Identify which cell holds the provided text, then report its [x, y] central coordinate. 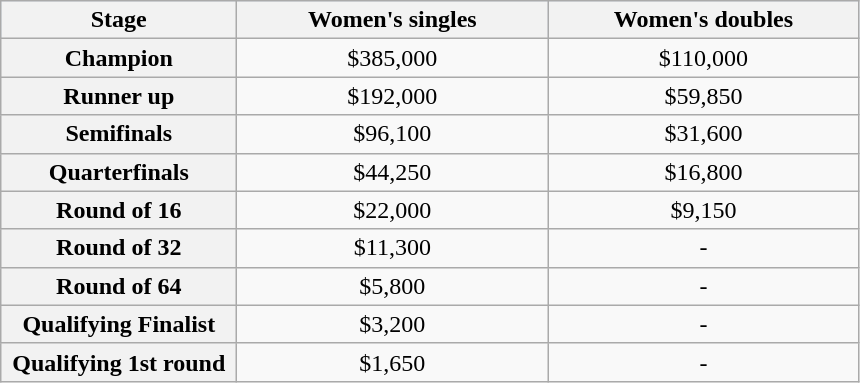
$44,250 [392, 172]
Round of 64 [119, 286]
Qualifying 1st round [119, 362]
$3,200 [392, 324]
$11,300 [392, 248]
Qualifying Finalist [119, 324]
Champion [119, 58]
Round of 32 [119, 248]
$9,150 [704, 210]
$59,850 [704, 96]
$385,000 [392, 58]
Runner up [119, 96]
$31,600 [704, 134]
Stage [119, 20]
$1,650 [392, 362]
$5,800 [392, 286]
Semifinals [119, 134]
Women's doubles [704, 20]
$192,000 [392, 96]
Round of 16 [119, 210]
Women's singles [392, 20]
$22,000 [392, 210]
$96,100 [392, 134]
$16,800 [704, 172]
$110,000 [704, 58]
Quarterfinals [119, 172]
